Identify which cell holds the provided text, then report its [x, y] central coordinate. 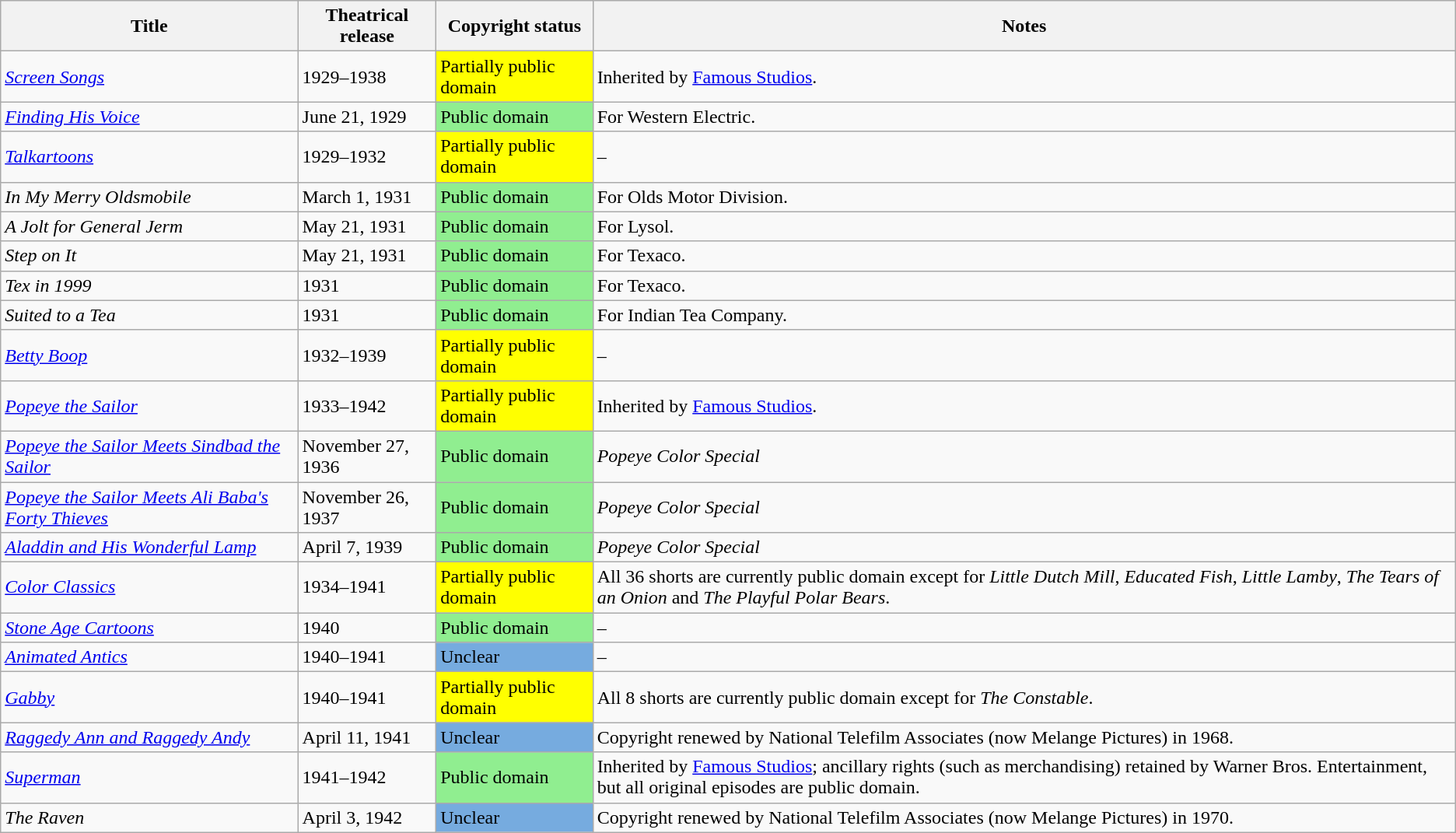
April 7, 1939 [367, 548]
Raggedy Ann and Raggedy Andy [149, 737]
In My Merry Oldsmobile [149, 197]
Screen Songs [149, 76]
Aladdin and His Wonderful Lamp [149, 548]
For Western Electric. [1024, 117]
Color Classics [149, 588]
For Lysol. [1024, 226]
1929–1932 [367, 157]
Theatrical release [367, 26]
Finding His Voice [149, 117]
March 1, 1931 [367, 197]
November 27, 1936 [367, 456]
1940 [367, 628]
Talkartoons [149, 157]
Popeye the Sailor Meets Ali Baba's Forty Thieves [149, 507]
Animated Antics [149, 657]
Stone Age Cartoons [149, 628]
Copyright status [515, 26]
Betty Boop [149, 355]
Tex in 1999 [149, 285]
Step on It [149, 256]
A Jolt for General Jerm [149, 226]
April 11, 1941 [367, 737]
Popeye the Sailor Meets Sindbad the Sailor [149, 456]
Title [149, 26]
Popeye the Sailor [149, 406]
1934–1941 [367, 588]
1932–1939 [367, 355]
1933–1942 [367, 406]
Notes [1024, 26]
1929–1938 [367, 76]
1941–1942 [367, 778]
Superman [149, 778]
November 26, 1937 [367, 507]
Copyright renewed by National Telefilm Associates (now Melange Pictures) in 1970. [1024, 817]
For Indian Tea Company. [1024, 315]
Suited to a Tea [149, 315]
The Raven [149, 817]
For Olds Motor Division. [1024, 197]
June 21, 1929 [367, 117]
All 8 shorts are currently public domain except for The Constable. [1024, 697]
Gabby [149, 697]
Copyright renewed by National Telefilm Associates (now Melange Pictures) in 1968. [1024, 737]
April 3, 1942 [367, 817]
